Return the [x, y] coordinate for the center point of the cell that contains the specified text.  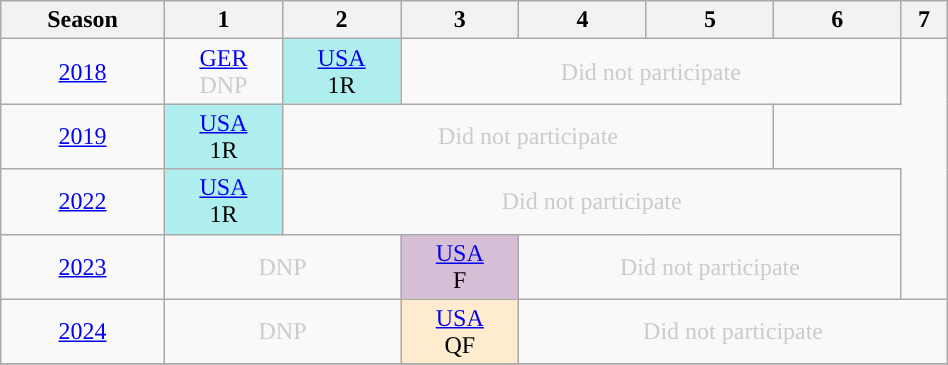
2023 [83, 266]
4 [582, 20]
5 [710, 20]
3 [460, 20]
USAQF [460, 332]
2018 [83, 72]
2019 [83, 136]
Season [83, 20]
GERDNP [223, 72]
6 [838, 20]
2024 [83, 332]
2022 [83, 202]
USAF [460, 266]
7 [924, 20]
1 [223, 20]
2 [341, 20]
